Scan for the cell matching the given text and deliver its [X, Y] coordinate at center. 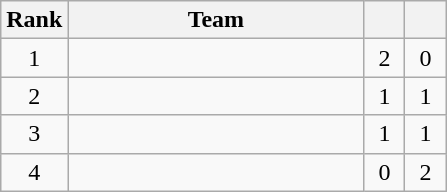
Team [216, 20]
3 [34, 134]
4 [34, 172]
Rank [34, 20]
